Determine the [X, Y] coordinate at the center of the cell enclosing the given text.  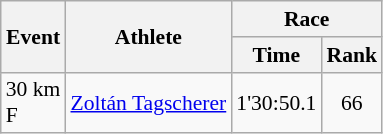
30 km F [34, 102]
66 [352, 102]
Rank [352, 55]
Event [34, 36]
Athlete [148, 36]
Zoltán Tagscherer [148, 102]
Time [276, 55]
Race [306, 19]
1'30:50.1 [276, 102]
